From the cell containing the given text, extract its center point as (X, Y) coordinate. 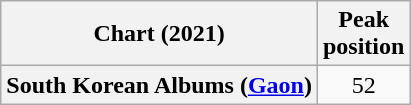
South Korean Albums (Gaon) (160, 85)
Chart (2021) (160, 34)
52 (363, 85)
Peakposition (363, 34)
